Identify which cell holds the provided text, then report its (X, Y) central coordinate. 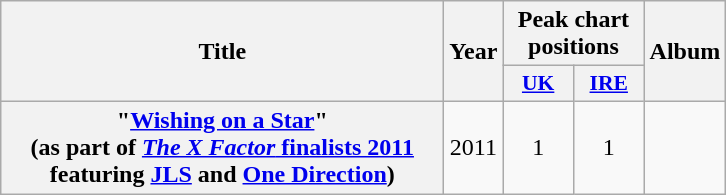
Album (685, 52)
"Wishing on a Star"(as part of The X Factor finalists 2011featuring JLS and One Direction) (222, 147)
2011 (474, 147)
UK (538, 84)
IRE (608, 84)
Year (474, 52)
Peak chartpositions (574, 34)
Title (222, 52)
